Return the (X, Y) coordinate for the center point of the cell that contains the specified text.  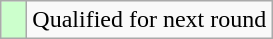
Qualified for next round (150, 20)
